For the text-containing cell, return its midpoint in [X, Y] coordinate format. 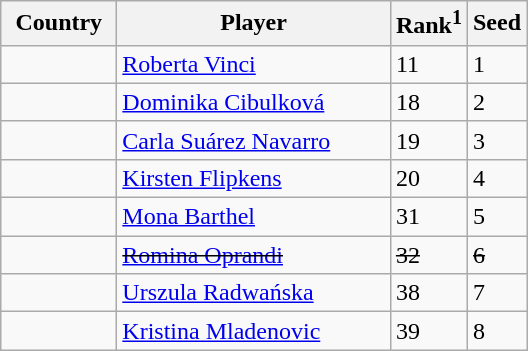
Rank1 [428, 24]
3 [496, 140]
5 [496, 217]
Dominika Cibulková [254, 102]
Mona Barthel [254, 217]
31 [428, 217]
Carla Suárez Navarro [254, 140]
Romina Oprandi [254, 255]
Kirsten Flipkens [254, 178]
8 [496, 331]
38 [428, 293]
Country [59, 24]
2 [496, 102]
11 [428, 64]
4 [496, 178]
Urszula Radwańska [254, 293]
Roberta Vinci [254, 64]
Kristina Mladenovic [254, 331]
7 [496, 293]
32 [428, 255]
Player [254, 24]
20 [428, 178]
6 [496, 255]
39 [428, 331]
19 [428, 140]
18 [428, 102]
Seed [496, 24]
1 [496, 64]
